For the text-containing cell, return its midpoint in (x, y) coordinate format. 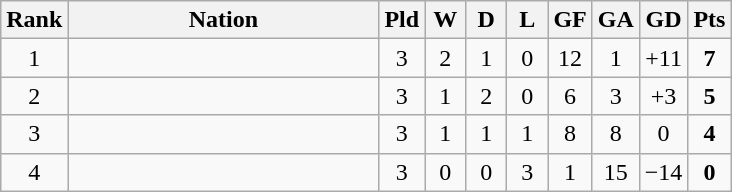
15 (616, 172)
W (446, 20)
Pts (710, 20)
Pld (402, 20)
GD (664, 20)
L (528, 20)
−14 (664, 172)
6 (570, 96)
GF (570, 20)
+3 (664, 96)
12 (570, 58)
GA (616, 20)
Nation (224, 20)
D (486, 20)
5 (710, 96)
7 (710, 58)
+11 (664, 58)
Rank (34, 20)
